Find where the given text appears and provide that cell's center as [X, Y] coordinate. 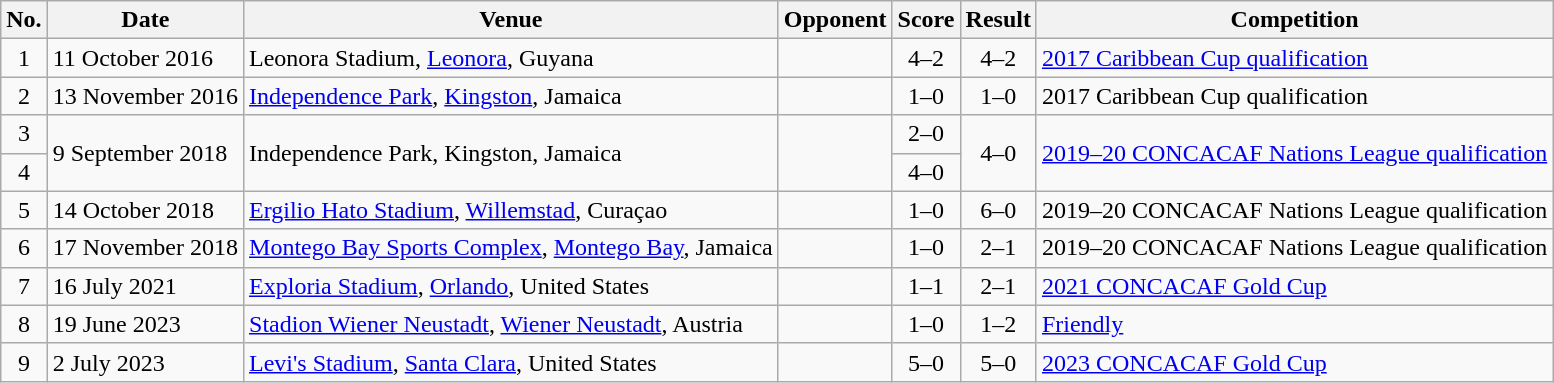
Score [926, 20]
Leonora Stadium, Leonora, Guyana [512, 58]
Ergilio Hato Stadium, Willemstad, Curaçao [512, 210]
Montego Bay Sports Complex, Montego Bay, Jamaica [512, 248]
8 [24, 324]
13 November 2016 [145, 96]
14 October 2018 [145, 210]
1 [24, 58]
2021 CONCACAF Gold Cup [1294, 286]
16 July 2021 [145, 286]
2 [24, 96]
Competition [1294, 20]
1–2 [998, 324]
5 [24, 210]
11 October 2016 [145, 58]
6 [24, 248]
3 [24, 134]
1–1 [926, 286]
19 June 2023 [145, 324]
7 [24, 286]
Stadion Wiener Neustadt, Wiener Neustadt, Austria [512, 324]
Venue [512, 20]
2023 CONCACAF Gold Cup [1294, 362]
9 [24, 362]
2 July 2023 [145, 362]
Friendly [1294, 324]
Exploria Stadium, Orlando, United States [512, 286]
2–0 [926, 134]
Opponent [835, 20]
Levi's Stadium, Santa Clara, United States [512, 362]
Date [145, 20]
9 September 2018 [145, 153]
17 November 2018 [145, 248]
4 [24, 172]
6–0 [998, 210]
No. [24, 20]
Result [998, 20]
